Locate the cell with the specified text and output its [x, y] center coordinate. 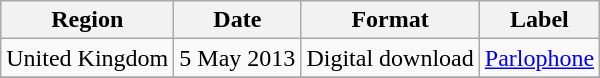
United Kingdom [88, 58]
Date [238, 20]
Parlophone [539, 58]
Label [539, 20]
Region [88, 20]
Format [390, 20]
5 May 2013 [238, 58]
Digital download [390, 58]
